Identify which cell holds the provided text, then report its (x, y) central coordinate. 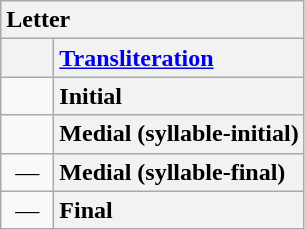
Final (179, 210)
Transliteration (179, 58)
Letter (152, 20)
Medial (syllable-final) (179, 172)
Initial (179, 96)
Medial (syllable-initial) (179, 134)
